Extract the (X, Y) coordinate from the center of the cell holding the provided text.  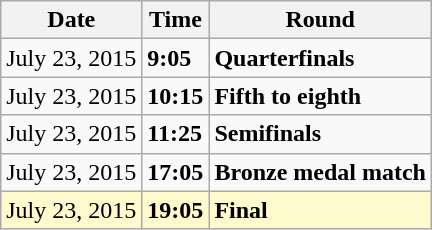
10:15 (176, 96)
Fifth to eighth (320, 96)
Date (72, 20)
Time (176, 20)
Semifinals (320, 134)
19:05 (176, 210)
9:05 (176, 58)
Quarterfinals (320, 58)
Bronze medal match (320, 172)
17:05 (176, 172)
Round (320, 20)
Final (320, 210)
11:25 (176, 134)
